Provide the [x, y] coordinate of the cell's center where the given text is located.  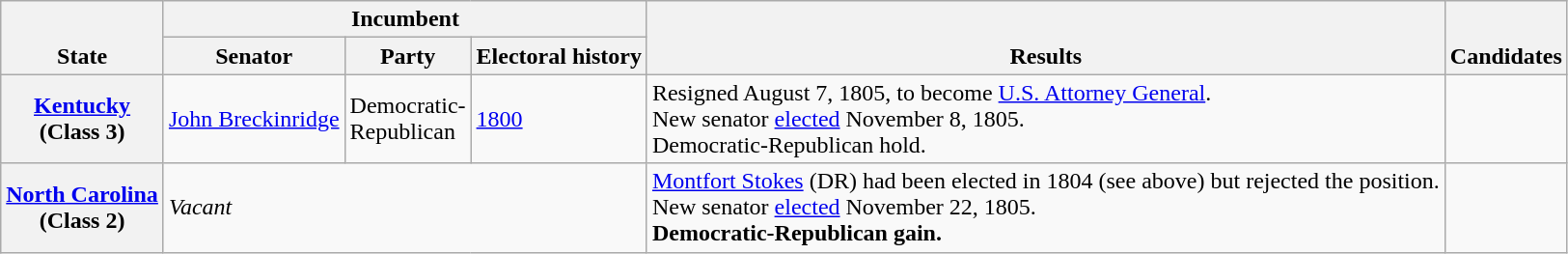
State [83, 38]
Results [1046, 38]
Resigned August 7, 1805, to become U.S. Attorney General.New senator elected November 8, 1805.Democratic-Republican hold. [1046, 119]
Montfort Stokes (DR) had been elected in 1804 (see above) but rejected the position.New senator elected November 22, 1805.Democratic-Republican gain. [1046, 208]
Incumbent [405, 19]
Electoral history [559, 56]
Senator [254, 56]
Party [407, 56]
Candidates [1505, 38]
Democratic-Republican [407, 119]
John Breckinridge [254, 119]
North Carolina(Class 2) [83, 208]
1800 [559, 119]
Kentucky(Class 3) [83, 119]
Vacant [405, 208]
